Extract the [x, y] coordinate from the center of the cell holding the provided text.  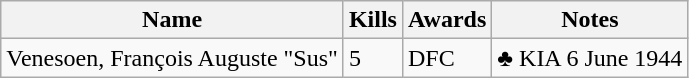
Venesoen, François Auguste "Sus" [172, 58]
5 [372, 58]
Kills [372, 20]
Name [172, 20]
♣ KIA 6 June 1944 [590, 58]
DFC [446, 58]
Awards [446, 20]
Notes [590, 20]
